Return the [x, y] coordinate for the center point of the cell that contains the specified text.  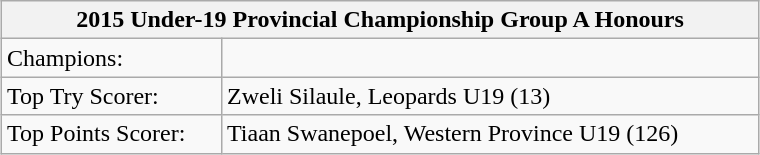
Champions: [112, 58]
Tiaan Swanepoel, Western Province U19 (126) [490, 134]
Top Try Scorer: [112, 96]
Top Points Scorer: [112, 134]
2015 Under-19 Provincial Championship Group A Honours [380, 20]
Zweli Silaule, Leopards U19 (13) [490, 96]
